From the cell containing the given text, extract its center point as (x, y) coordinate. 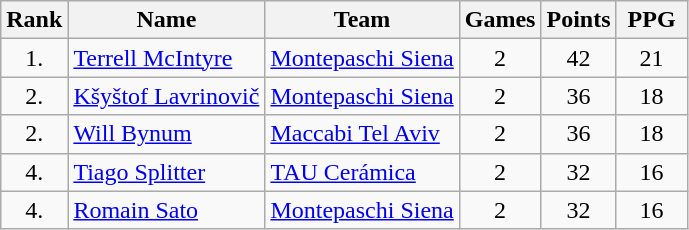
Kšyštof Lavrinovič (166, 96)
Name (166, 20)
TAU Cerámica (362, 172)
Rank (34, 20)
PPG (652, 20)
Maccabi Tel Aviv (362, 134)
Terrell McIntyre (166, 58)
Tiago Splitter (166, 172)
42 (578, 58)
Games (500, 20)
Romain Sato (166, 210)
Points (578, 20)
1. (34, 58)
Team (362, 20)
21 (652, 58)
Will Bynum (166, 134)
